Scan for the cell matching the given text and deliver its [X, Y] coordinate at center. 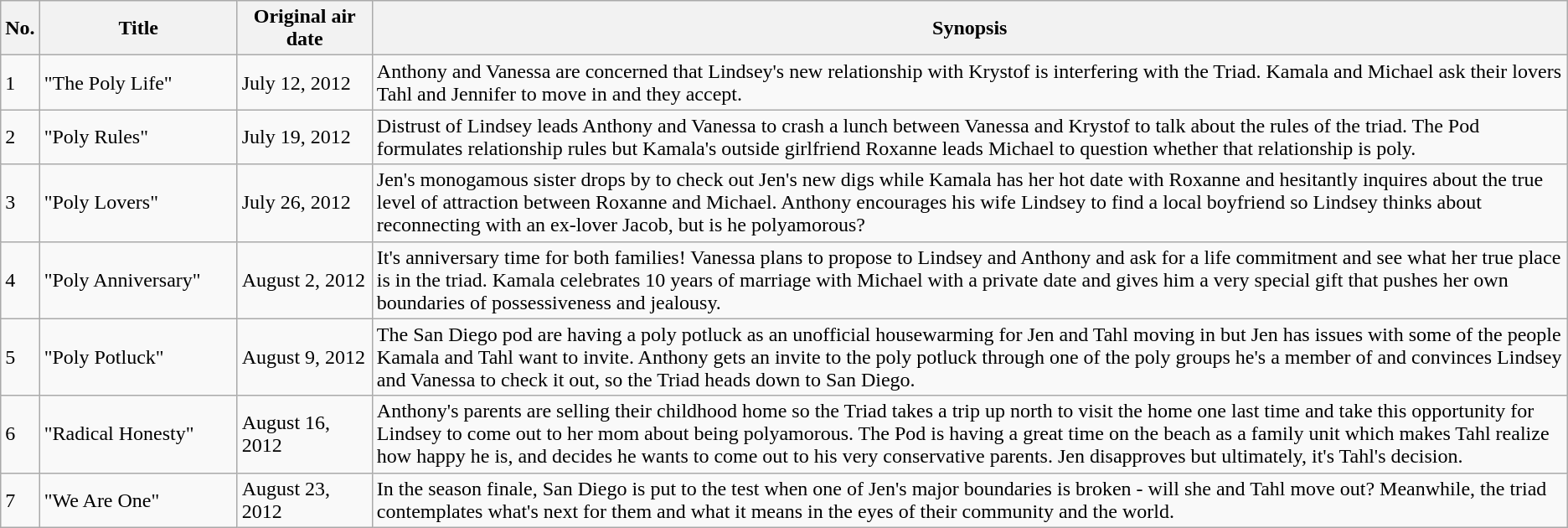
1 [20, 82]
"Poly Potluck" [138, 357]
7 [20, 500]
August 16, 2012 [305, 434]
Original air date [305, 28]
August 9, 2012 [305, 357]
July 12, 2012 [305, 82]
"Radical Honesty" [138, 434]
2 [20, 137]
5 [20, 357]
"Poly Anniversary" [138, 280]
"We Are One" [138, 500]
Synopsis [970, 28]
August 2, 2012 [305, 280]
No. [20, 28]
Title [138, 28]
3 [20, 203]
July 26, 2012 [305, 203]
July 19, 2012 [305, 137]
4 [20, 280]
"Poly Lovers" [138, 203]
"The Poly Life" [138, 82]
August 23, 2012 [305, 500]
6 [20, 434]
"Poly Rules" [138, 137]
